Find where the given text appears and provide that cell's center as (X, Y) coordinate. 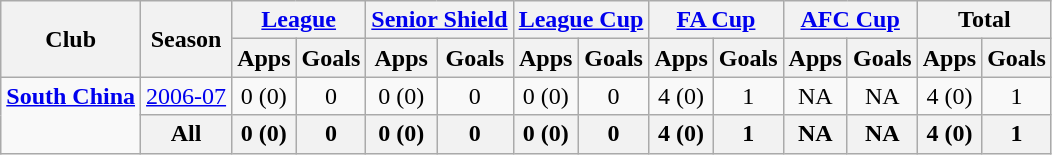
League Cup (581, 20)
All (186, 134)
Season (186, 39)
AFC Cup (850, 20)
FA Cup (716, 20)
South China (71, 115)
2006-07 (186, 96)
League (299, 20)
Club (71, 39)
Total (984, 20)
Senior Shield (440, 20)
